Pinpoint the cell where the given text exists, returning its [x, y] midpoint coordinate. 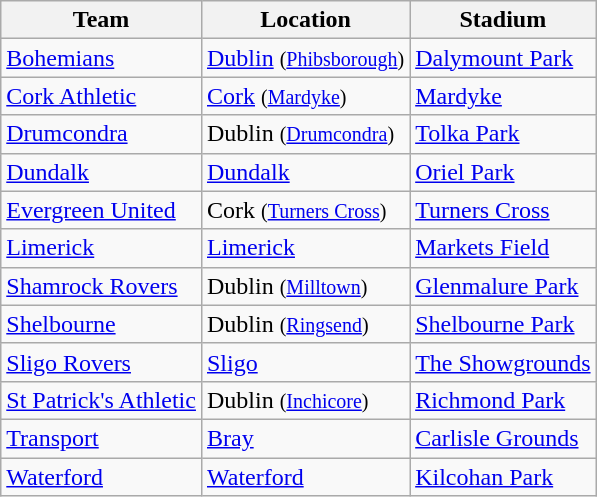
Dublin (Drumcondra) [305, 134]
Sligo [305, 362]
Carlisle Grounds [503, 438]
Dublin (Phibsborough) [305, 58]
Shelbourne [102, 324]
Sligo Rovers [102, 362]
Kilcohan Park [503, 477]
Dublin (Inchicore) [305, 400]
Markets Field [503, 248]
Evergreen United [102, 210]
St Patrick's Athletic [102, 400]
Team [102, 20]
Transport [102, 438]
Bohemians [102, 58]
Stadium [503, 20]
Drumcondra [102, 134]
Dublin (Ringsend) [305, 324]
Dalymount Park [503, 58]
Location [305, 20]
Dublin (Milltown) [305, 286]
Turners Cross [503, 210]
Cork (Turners Cross) [305, 210]
Cork Athletic [102, 96]
Oriel Park [503, 172]
The Showgrounds [503, 362]
Richmond Park [503, 400]
Bray [305, 438]
Cork (Mardyke) [305, 96]
Shamrock Rovers [102, 286]
Tolka Park [503, 134]
Glenmalure Park [503, 286]
Shelbourne Park [503, 324]
Mardyke [503, 96]
